For the text-containing cell, return its midpoint in [X, Y] coordinate format. 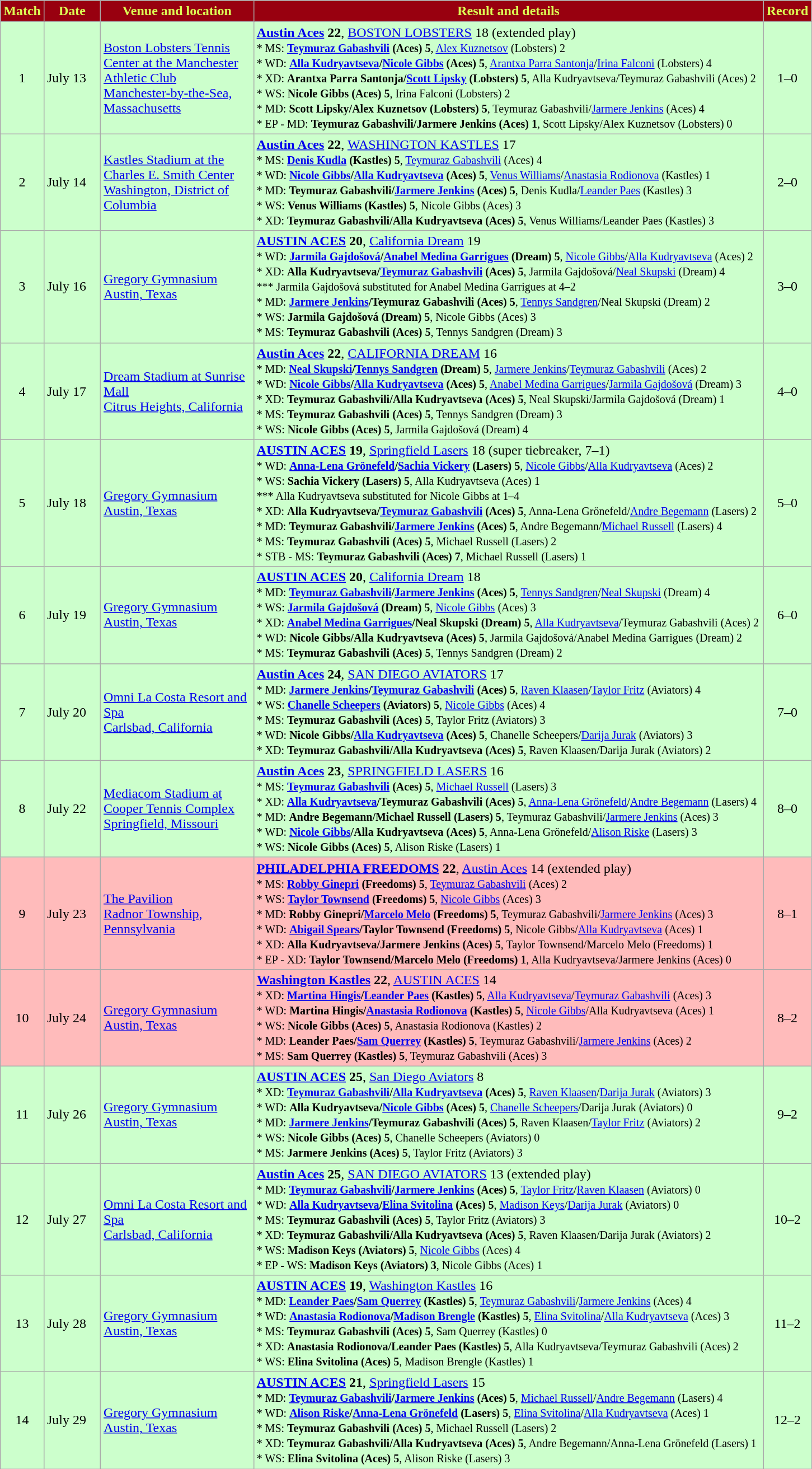
Venue and location [177, 11]
10–2 [787, 1219]
6 [22, 615]
Match [22, 11]
July 18 [72, 503]
Kastles Stadium at the Charles E. Smith CenterWashington, District of Columbia [177, 183]
11–2 [787, 1323]
July 23 [72, 913]
7–0 [787, 712]
12 [22, 1219]
July 27 [72, 1219]
3 [22, 287]
13 [22, 1323]
Result and details [508, 11]
2 [22, 183]
7 [22, 712]
Mediacom Stadium at Cooper Tennis ComplexSpringfield, Missouri [177, 808]
Dream Stadium at Sunrise MallCitrus Heights, California [177, 391]
1 [22, 78]
3–0 [787, 287]
12–2 [787, 1421]
July 29 [72, 1421]
9 [22, 913]
9–2 [787, 1114]
Record [787, 11]
5–0 [787, 503]
8 [22, 808]
July 17 [72, 391]
July 28 [72, 1323]
8–2 [787, 1018]
July 19 [72, 615]
2–0 [787, 183]
July 26 [72, 1114]
4–0 [787, 391]
8–1 [787, 913]
Date [72, 11]
8–0 [787, 808]
6–0 [787, 615]
5 [22, 503]
July 24 [72, 1018]
The PavilionRadnor Township, Pennsylvania [177, 913]
July 20 [72, 712]
Boston Lobsters Tennis Center at the Manchester Athletic ClubManchester-by-the-Sea, Massachusetts [177, 78]
11 [22, 1114]
14 [22, 1421]
1–0 [787, 78]
July 14 [72, 183]
10 [22, 1018]
July 22 [72, 808]
July 13 [72, 78]
July 16 [72, 287]
4 [22, 391]
